For the text-containing cell, return its midpoint in [X, Y] coordinate format. 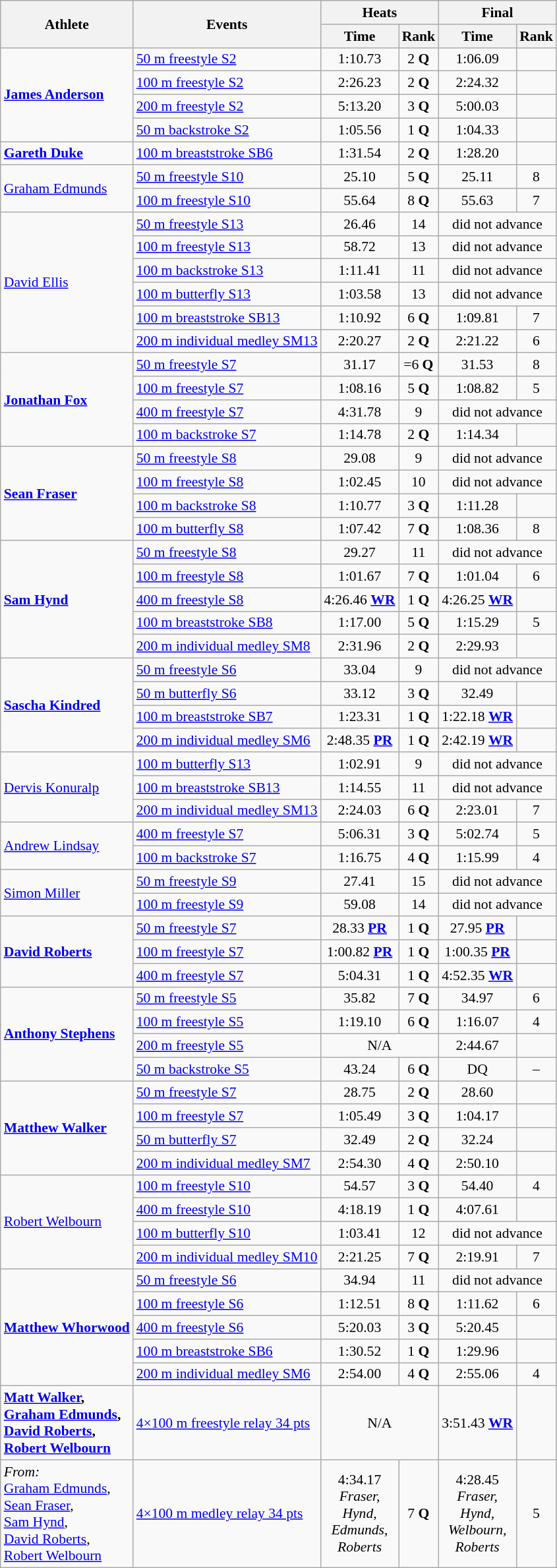
33.04 [359, 670]
26.46 [359, 224]
1:01.04 [477, 576]
2:20.27 [359, 341]
15 [419, 881]
2:54.30 [359, 1163]
1:11.62 [477, 1304]
50 m butterfly S6 [227, 693]
1:03.58 [359, 295]
1:04.33 [477, 130]
100 m breaststroke SB8 [227, 623]
50 m backstroke S2 [227, 130]
– [537, 1069]
Dervis Konuralp [67, 787]
100 m freestyle S5 [227, 1022]
50 m backstroke S5 [227, 1069]
4:34.17Fraser,Hynd,Edmunds,Roberts [359, 1513]
33.12 [359, 693]
1:15.29 [477, 623]
4:28.45Fraser,Hynd,Welbourn,Roberts [477, 1513]
200 m freestyle S2 [227, 107]
5:00.03 [477, 107]
2:31.96 [359, 647]
1:02.45 [359, 482]
Andrew Lindsay [67, 846]
1:08.82 [477, 388]
2:23.01 [477, 811]
31.17 [359, 365]
5:04.31 [359, 975]
2:54.00 [359, 1374]
1:00.35 PR [477, 952]
200 m freestyle S5 [227, 1046]
59.08 [359, 905]
Sam Hynd [67, 600]
1:30.52 [359, 1351]
4×100 m freestyle relay 34 pts [227, 1423]
1:10.92 [359, 318]
Sean Fraser [67, 494]
400 m freestyle S10 [227, 1210]
David Ellis [67, 283]
5:02.74 [477, 834]
50 m freestyle S5 [227, 999]
1:16.07 [477, 1022]
4:52.35 WR [477, 975]
Heats [380, 13]
100 m butterfly S8 [227, 529]
100 m freestyle S2 [227, 83]
David Roberts [67, 952]
4:31.78 [359, 412]
1:14.78 [359, 435]
Sascha Kindred [67, 705]
1:15.99 [477, 858]
28.75 [359, 1093]
100 m freestyle S6 [227, 1304]
400 m freestyle S6 [227, 1327]
1:14.55 [359, 788]
43.24 [359, 1069]
Matthew Whorwood [67, 1327]
27.41 [359, 881]
4:26.46 WR [359, 600]
32.24 [477, 1140]
50 m butterfly S7 [227, 1140]
4:07.61 [477, 1210]
1:23.31 [359, 717]
2:29.93 [477, 647]
400 m freestyle S8 [227, 600]
1:08.36 [477, 529]
10 [419, 482]
4×100 m medley relay 34 pts [227, 1513]
1:03.41 [359, 1234]
Events [227, 24]
25.11 [477, 177]
2:19.91 [477, 1257]
100 m freestyle S9 [227, 905]
1:12.51 [359, 1304]
50 m freestyle S13 [227, 224]
12 [419, 1234]
=6 Q [419, 365]
1:05.49 [359, 1117]
Simon Miller [67, 892]
34.94 [359, 1281]
5:20.03 [359, 1327]
100 m backstroke S13 [227, 271]
200 m individual medley SM8 [227, 647]
1:08.16 [359, 388]
1:04.17 [477, 1117]
54.57 [359, 1186]
54.40 [477, 1186]
2:21.22 [477, 341]
2:24.32 [477, 83]
4:18.19 [359, 1210]
1:07.42 [359, 529]
55.64 [359, 200]
1:22.18 WR [477, 717]
Matthew Walker [67, 1128]
1:09.81 [477, 318]
1:10.77 [359, 506]
2:24.03 [359, 811]
34.97 [477, 999]
55.63 [477, 200]
200 m individual medley SM7 [227, 1163]
1:11.41 [359, 271]
DQ [477, 1069]
25.10 [359, 177]
28.33 PR [359, 929]
5:06.31 [359, 834]
1:19.10 [359, 1022]
2:50.10 [477, 1163]
50 m freestyle S2 [227, 59]
58.72 [359, 247]
Anthony Stephens [67, 1033]
1:01.67 [359, 576]
29.27 [359, 553]
Athlete [67, 24]
50 m freestyle S10 [227, 177]
3:51.43 WR [477, 1423]
Gareth Duke [67, 154]
100 m butterfly S10 [227, 1234]
Jonathan Fox [67, 400]
2:55.06 [477, 1374]
1:17.00 [359, 623]
27.95 PR [477, 929]
1:16.75 [359, 858]
2:48.35 PR [359, 741]
2:44.67 [477, 1046]
35.82 [359, 999]
Robert Welbourn [67, 1221]
2:21.25 [359, 1257]
28.60 [477, 1093]
Final [497, 13]
1:28.20 [477, 154]
4:26.25 WR [477, 600]
1:02.91 [359, 764]
50 m freestyle S9 [227, 881]
1:06.09 [477, 59]
5:13.20 [359, 107]
1:14.34 [477, 435]
Matt Walker,Graham Edmunds,David Roberts,Robert Welbourn [67, 1423]
2:42.19 WR [477, 741]
1:00.82 PR [359, 952]
29.08 [359, 459]
31.53 [477, 365]
James Anderson [67, 94]
Graham Edmunds [67, 189]
1:31.54 [359, 154]
100 m breaststroke SB7 [227, 717]
1:10.73 [359, 59]
1:29.96 [477, 1351]
5:20.45 [477, 1327]
1:11.28 [477, 506]
100 m backstroke S8 [227, 506]
From:Graham Edmunds,Sean Fraser,Sam Hynd,David Roberts,Robert Welbourn [67, 1513]
2:26.23 [359, 83]
100 m freestyle S13 [227, 247]
1:05.56 [359, 130]
200 m individual medley SM10 [227, 1257]
